Find where the given text appears and provide that cell's center as (X, Y) coordinate. 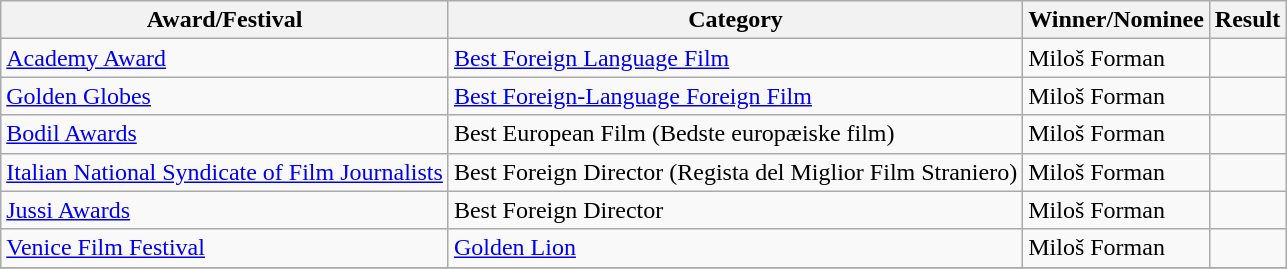
Category (735, 20)
Academy Award (225, 58)
Golden Globes (225, 96)
Best Foreign Director (Regista del Miglior Film Straniero) (735, 172)
Venice Film Festival (225, 248)
Jussi Awards (225, 210)
Winner/Nominee (1116, 20)
Best European Film (Bedste europæiske film) (735, 134)
Award/Festival (225, 20)
Italian National Syndicate of Film Journalists (225, 172)
Golden Lion (735, 248)
Result (1247, 20)
Best Foreign Director (735, 210)
Best Foreign-Language Foreign Film (735, 96)
Best Foreign Language Film (735, 58)
Bodil Awards (225, 134)
